From the cell containing the given text, extract its center point as [X, Y] coordinate. 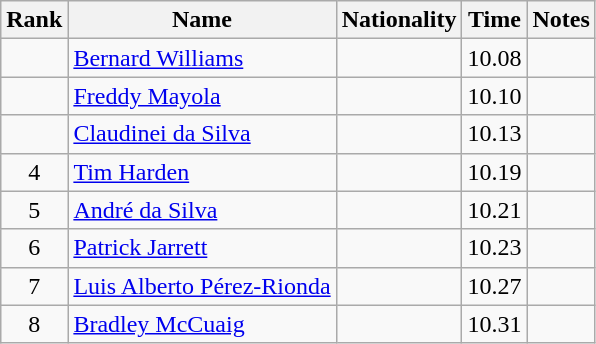
8 [34, 324]
4 [34, 172]
Notes [561, 20]
10.08 [494, 58]
André da Silva [202, 210]
Luis Alberto Pérez-Rionda [202, 286]
Nationality [399, 20]
Patrick Jarrett [202, 248]
Rank [34, 20]
5 [34, 210]
10.19 [494, 172]
10.13 [494, 134]
7 [34, 286]
Bradley McCuaig [202, 324]
Bernard Williams [202, 58]
Name [202, 20]
Time [494, 20]
10.23 [494, 248]
Freddy Mayola [202, 96]
Tim Harden [202, 172]
Claudinei da Silva [202, 134]
10.27 [494, 286]
10.21 [494, 210]
10.31 [494, 324]
10.10 [494, 96]
6 [34, 248]
